Find where the given text appears and provide that cell's center as (X, Y) coordinate. 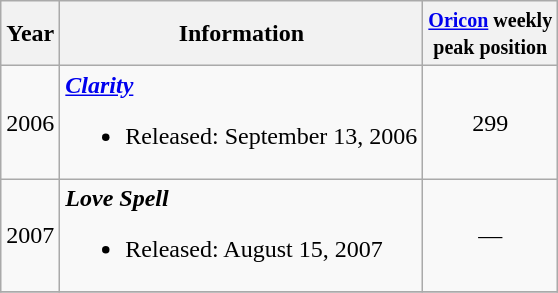
2006 (30, 122)
299 (490, 122)
Oricon weeklypeak position (490, 34)
Information (242, 34)
2007 (30, 236)
Love SpellReleased: August 15, 2007 (242, 236)
— (490, 236)
ClarityReleased: September 13, 2006 (242, 122)
Year (30, 34)
